Identify which cell holds the provided text, then report its (X, Y) central coordinate. 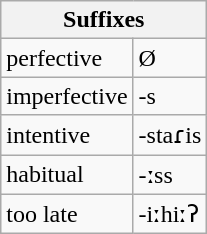
-iːhiːʔ (170, 214)
-staɾis (170, 135)
too late (67, 214)
Suffixes (104, 20)
imperfective (67, 96)
-s (170, 96)
habitual (67, 174)
perfective (67, 58)
-ːss (170, 174)
intentive (67, 135)
Ø (170, 58)
